From the cell containing the given text, extract its center point as [X, Y] coordinate. 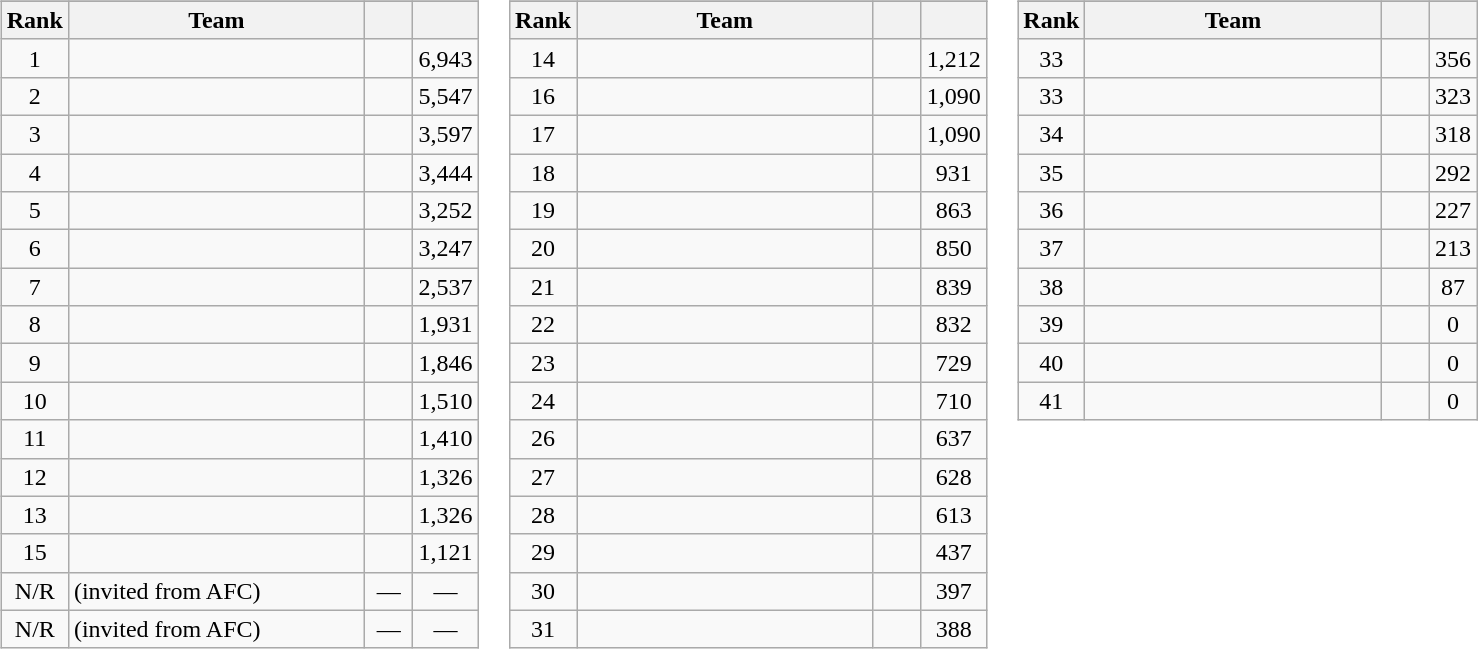
19 [544, 211]
26 [544, 439]
2 [34, 96]
36 [1052, 211]
30 [544, 591]
38 [1052, 287]
4 [34, 173]
39 [1052, 325]
5,547 [446, 96]
41 [1052, 401]
628 [954, 477]
356 [1454, 58]
35 [1052, 173]
14 [544, 58]
3,252 [446, 211]
292 [1454, 173]
1,410 [446, 439]
18 [544, 173]
1,931 [446, 325]
318 [1454, 134]
24 [544, 401]
40 [1052, 363]
23 [544, 363]
213 [1454, 249]
3,247 [446, 249]
3,597 [446, 134]
29 [544, 553]
1,121 [446, 553]
15 [34, 553]
16 [544, 96]
20 [544, 249]
21 [544, 287]
839 [954, 287]
6,943 [446, 58]
613 [954, 515]
17 [544, 134]
710 [954, 401]
227 [1454, 211]
8 [34, 325]
3,444 [446, 173]
5 [34, 211]
31 [544, 629]
323 [1454, 96]
27 [544, 477]
931 [954, 173]
637 [954, 439]
437 [954, 553]
28 [544, 515]
1,846 [446, 363]
729 [954, 363]
87 [1454, 287]
1 [34, 58]
3 [34, 134]
22 [544, 325]
1,212 [954, 58]
6 [34, 249]
37 [1052, 249]
863 [954, 211]
9 [34, 363]
832 [954, 325]
850 [954, 249]
2,537 [446, 287]
10 [34, 401]
11 [34, 439]
12 [34, 477]
13 [34, 515]
34 [1052, 134]
7 [34, 287]
388 [954, 629]
1,510 [446, 401]
397 [954, 591]
